For the text-containing cell, return its midpoint in [X, Y] coordinate format. 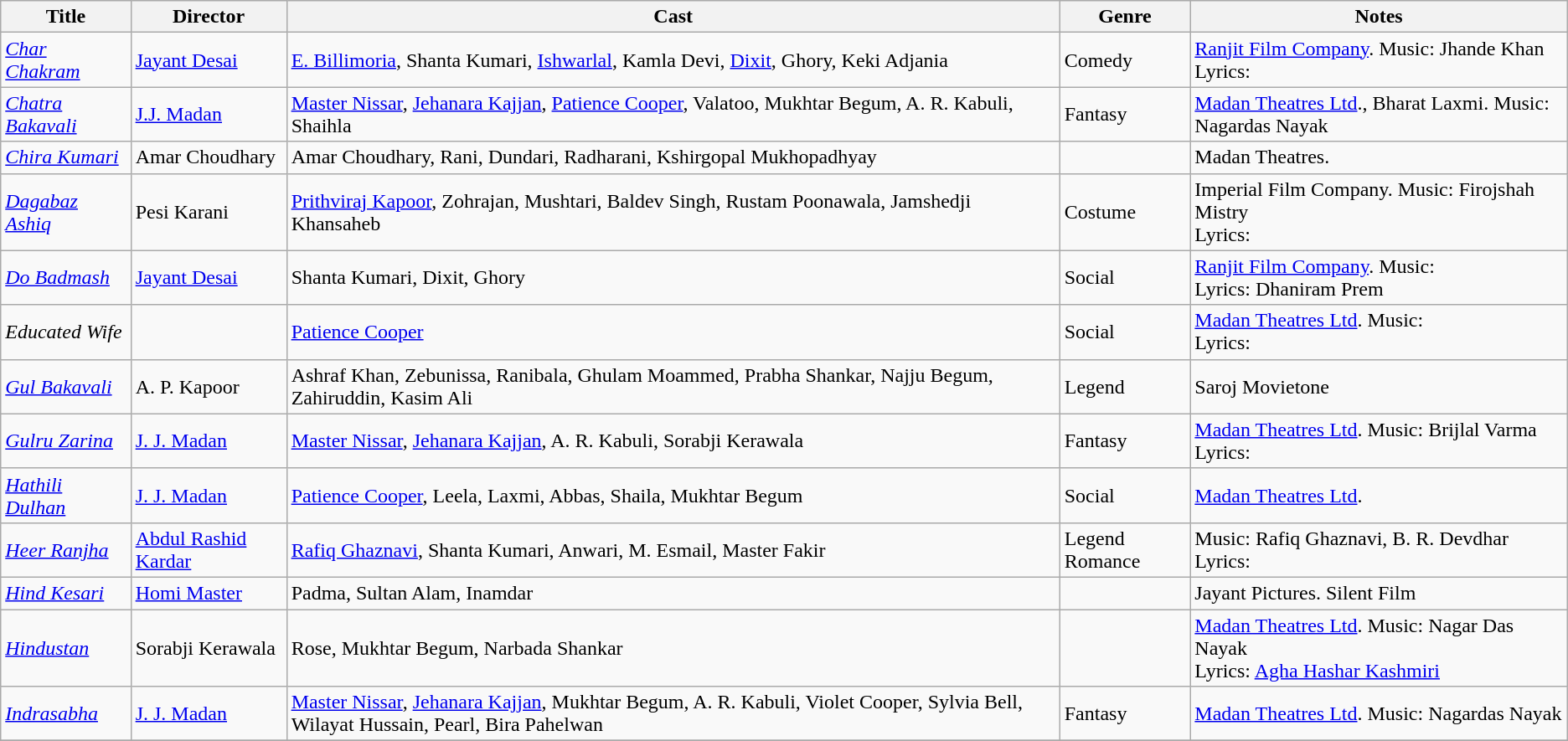
Chira Kumari [65, 157]
Imperial Film Company. Music: Firojshah MistryLyrics: [1379, 212]
Gul Bakavali [65, 387]
A. P. Kapoor [209, 387]
Legend Romance [1125, 549]
Master Nissar, Jehanara Kajjan, A. R. Kabuli, Sorabji Kerawala [673, 440]
Rafiq Ghaznavi, Shanta Kumari, Anwari, M. Esmail, Master Fakir [673, 549]
Pesi Karani [209, 212]
Amar Choudhary [209, 157]
Genre [1125, 17]
Madan Theatres Ltd. [1379, 496]
Costume [1125, 212]
Sorabji Kerawala [209, 648]
Cast [673, 17]
Title [65, 17]
Madan Theatres Ltd. Music: Nagardas Nayak [1379, 713]
Padma, Sultan Alam, Inamdar [673, 593]
Char Chakram [65, 60]
Hathili Dulhan [65, 496]
Notes [1379, 17]
Madan Theatres Ltd. Music: Lyrics: [1379, 332]
Jayant Pictures. Silent Film [1379, 593]
Madan Theatres Ltd., Bharat Laxmi. Music: Nagardas Nayak [1379, 114]
Prithviraj Kapoor, Zohrajan, Mushtari, Baldev Singh, Rustam Poonawala, Jamshedji Khansaheb [673, 212]
Amar Choudhary, Rani, Dundari, Radharani, Kshirgopal Mukhopadhyay [673, 157]
J.J. Madan [209, 114]
Ranjit Film Company. Music: Jhande KhanLyrics: [1379, 60]
Master Nissar, Jehanara Kajjan, Mukhtar Begum, A. R. Kabuli, Violet Cooper, Sylvia Bell, Wilayat Hussain, Pearl, Bira Pahelwan [673, 713]
Do Badmash [65, 278]
Saroj Movietone [1379, 387]
Comedy [1125, 60]
Indrasabha [65, 713]
Dagabaz Ashiq [65, 212]
Rose, Mukhtar Begum, Narbada Shankar [673, 648]
Shanta Kumari, Dixit, Ghory [673, 278]
Ranjit Film Company. Music: Lyrics: Dhaniram Prem [1379, 278]
Master Nissar, Jehanara Kajjan, Patience Cooper, Valatoo, Mukhtar Begum, A. R. Kabuli, Shaihla [673, 114]
Heer Ranjha [65, 549]
Homi Master [209, 593]
Madan Theatres Ltd. Music: Nagar Das NayakLyrics: Agha Hashar Kashmiri [1379, 648]
Chatra Bakavali [65, 114]
Madan Theatres Ltd. Music: Brijlal VarmaLyrics: [1379, 440]
Gulru Zarina [65, 440]
Madan Theatres. [1379, 157]
E. Billimoria, Shanta Kumari, Ishwarlal, Kamla Devi, Dixit, Ghory, Keki Adjania [673, 60]
Music: Rafiq Ghaznavi, B. R. Devdhar Lyrics: [1379, 549]
Educated Wife [65, 332]
Hindustan [65, 648]
Abdul Rashid Kardar [209, 549]
Hind Kesari [65, 593]
Ashraf Khan, Zebunissa, Ranibala, Ghulam Moammed, Prabha Shankar, Najju Begum, Zahiruddin, Kasim Ali [673, 387]
Patience Cooper [673, 332]
Patience Cooper, Leela, Laxmi, Abbas, Shaila, Mukhtar Begum [673, 496]
Legend [1125, 387]
Director [209, 17]
